Output the [X, Y] coordinate of the center of the cell containing the given text.  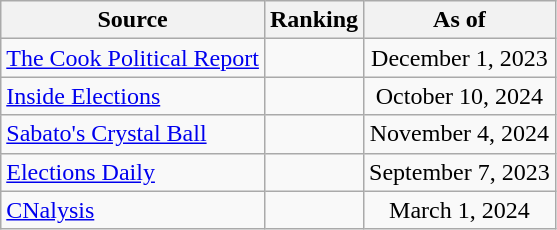
December 1, 2023 [460, 58]
September 7, 2023 [460, 172]
Ranking [314, 20]
As of [460, 20]
October 10, 2024 [460, 96]
Inside Elections [133, 96]
Elections Daily [133, 172]
November 4, 2024 [460, 134]
Sabato's Crystal Ball [133, 134]
March 1, 2024 [460, 210]
Source [133, 20]
The Cook Political Report [133, 58]
CNalysis [133, 210]
